Identify which cell holds the provided text, then report its [X, Y] central coordinate. 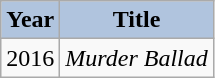
Title [136, 20]
Year [30, 20]
Murder Ballad [136, 58]
2016 [30, 58]
